Detect which cell encompasses the target text, then output its [x, y] center coordinate. 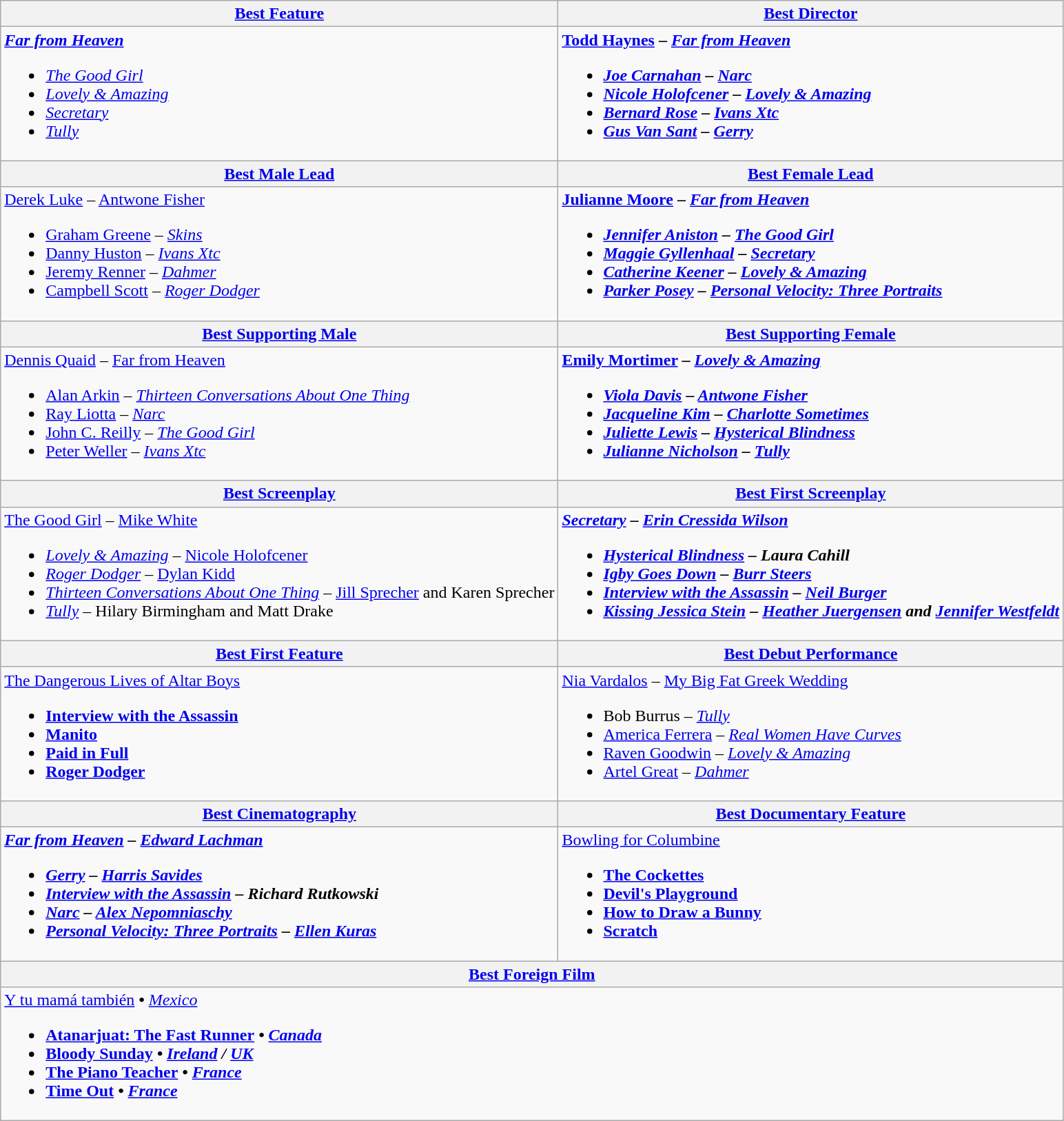
Best First Screenplay [810, 494]
Best Debut Performance [810, 654]
Far from HeavenThe Good GirlLovely & AmazingSecretaryTully [280, 94]
Best Documentary Feature [810, 814]
Best Cinematography [280, 814]
The Dangerous Lives of Altar BoysInterview with the AssassinManitoPaid in FullRoger Dodger [280, 734]
Best Male Lead [280, 174]
Todd Haynes – Far from HeavenJoe Carnahan – NarcNicole Holofcener – Lovely & AmazingBernard Rose – Ivans XtcGus Van Sant – Gerry [810, 94]
Nia Vardalos – My Big Fat Greek WeddingBob Burrus – TullyAmerica Ferrera – Real Women Have CurvesRaven Goodwin – Lovely & AmazingArtel Great – Dahmer [810, 734]
Best Female Lead [810, 174]
Best Director [810, 14]
Best Feature [280, 14]
Best Supporting Male [280, 334]
Best Screenplay [280, 494]
Best Foreign Film [532, 974]
Best Supporting Female [810, 334]
Bowling for ColumbineThe CockettesDevil's PlaygroundHow to Draw a BunnyScratch [810, 893]
Y tu mamá también • MexicoAtanarjuat: The Fast Runner • CanadaBloody Sunday • Ireland / UKThe Piano Teacher • FranceTime Out • France [532, 1054]
Derek Luke – Antwone FisherGraham Greene – SkinsDanny Huston – Ivans XtcJeremy Renner – DahmerCampbell Scott – Roger Dodger [280, 254]
Best First Feature [280, 654]
